Provide the [X, Y] coordinate of the cell's center where the given text is located.  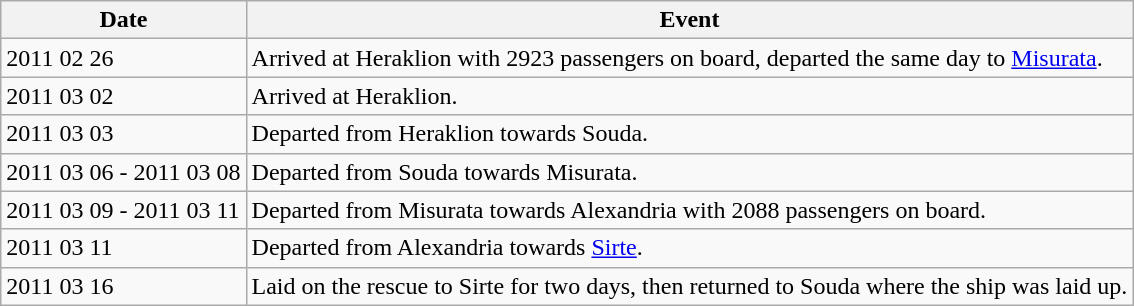
Date [124, 20]
2011 02 26 [124, 58]
2011 03 11 [124, 248]
Departed from Heraklion towards Souda. [690, 134]
2011 03 02 [124, 96]
2011 03 06 - 2011 03 08 [124, 172]
2011 03 16 [124, 286]
Departed from Souda towards Misurata. [690, 172]
Departed from Alexandria towards Sirte. [690, 248]
Event [690, 20]
Arrived at Heraklion. [690, 96]
Departed from Misurata towards Alexandria with 2088 passengers on board. [690, 210]
2011 03 09 - 2011 03 11 [124, 210]
Laid on the rescue to Sirte for two days, then returned to Souda where the ship was laid up. [690, 286]
2011 03 03 [124, 134]
Arrived at Heraklion with 2923 passengers on board, departed the same day to Misurata. [690, 58]
